Return [x, y] of the center of cell containing provided text 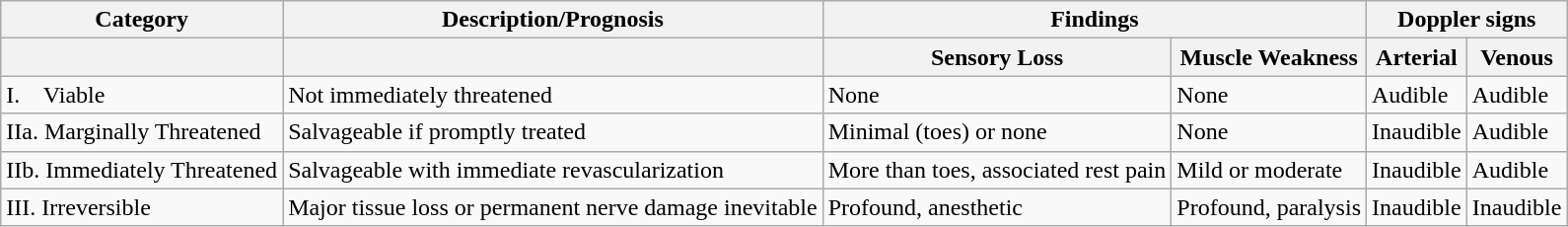
IIa. Marginally Threatened [142, 132]
More than toes, associated rest pain [997, 170]
Profound, paralysis [1269, 207]
I. Viable [142, 95]
Mild or moderate [1269, 170]
Profound, anesthetic [997, 207]
IIb. Immediately Threatened [142, 170]
Findings [1095, 20]
III. Irreversible [142, 207]
Not immediately threatened [553, 95]
Salvageable with immediate revascularization [553, 170]
Description/Prognosis [553, 20]
Category [142, 20]
Sensory Loss [997, 57]
Doppler signs [1467, 20]
Arterial [1417, 57]
Salvageable if promptly treated [553, 132]
Muscle Weakness [1269, 57]
Minimal (toes) or none [997, 132]
Venous [1517, 57]
Major tissue loss or permanent nerve damage inevitable [553, 207]
